Identify which cell holds the provided text, then report its (x, y) central coordinate. 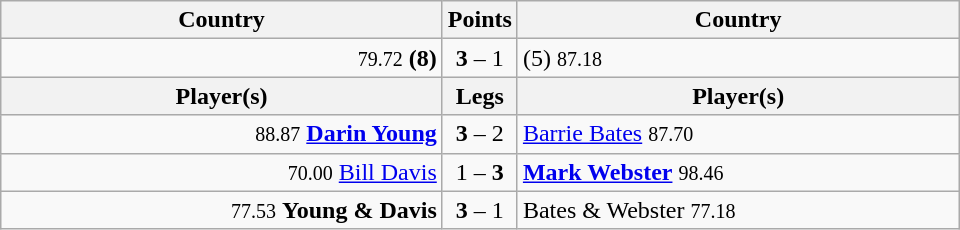
1 – 3 (480, 172)
77.53 Young & Davis (222, 210)
Bates & Webster 77.18 (738, 210)
70.00 Bill Davis (222, 172)
Legs (480, 96)
3 – 2 (480, 134)
Mark Webster 98.46 (738, 172)
79.72 (8) (222, 58)
(5) 87.18 (738, 58)
88.87 Darin Young (222, 134)
Barrie Bates 87.70 (738, 134)
Points (480, 20)
